For the text-containing cell, return its midpoint in [X, Y] coordinate format. 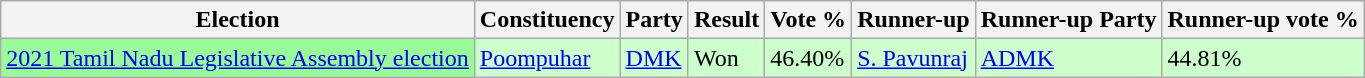
Constituency [547, 20]
Election [238, 20]
ADMK [1068, 58]
Runner-up Party [1068, 20]
44.81% [1263, 58]
Poompuhar [547, 58]
Runner-up vote % [1263, 20]
S. Pavunraj [914, 58]
Won [726, 58]
Runner-up [914, 20]
Result [726, 20]
Vote % [808, 20]
2021 Tamil Nadu Legislative Assembly election [238, 58]
46.40% [808, 58]
Party [654, 20]
DMK [654, 58]
